From the cell containing the given text, extract its center point as (X, Y) coordinate. 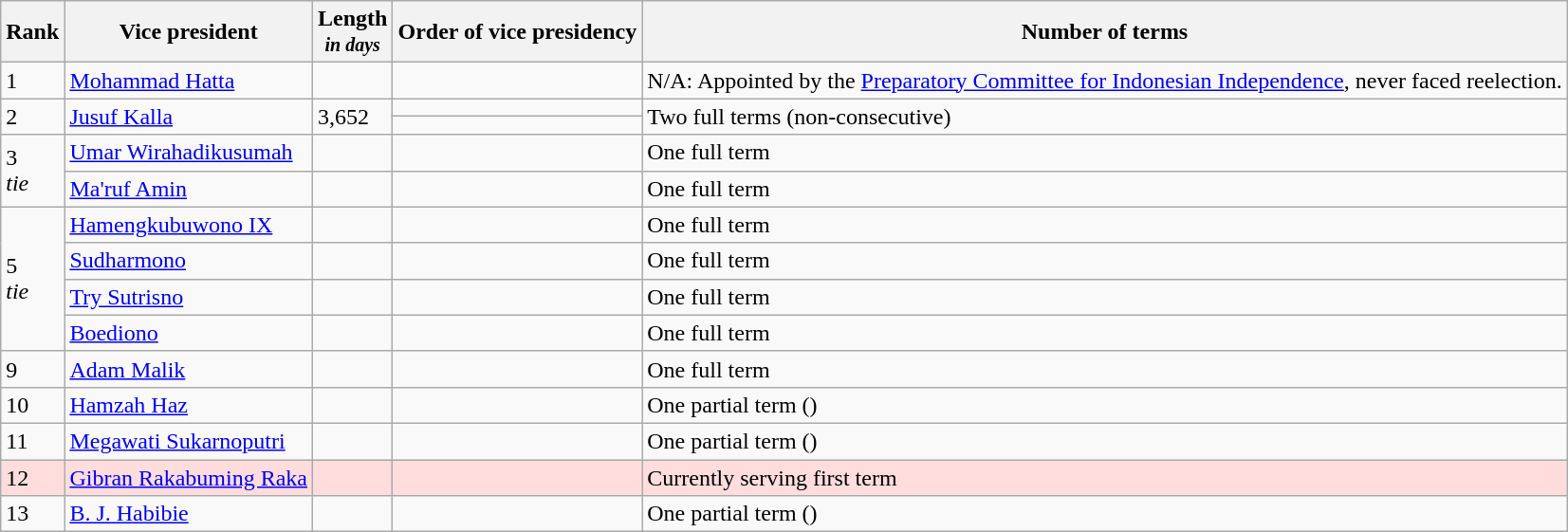
Try Sutrisno (189, 297)
Adam Malik (189, 369)
Jusuf Kalla (189, 117)
3,652 (353, 117)
12 (32, 477)
N/A: Appointed by the Preparatory Committee for Indonesian Independence, never faced reelection. (1104, 81)
10 (32, 405)
Hamzah Haz (189, 405)
Currently serving first term (1104, 477)
Hamengkubuwono IX (189, 225)
1 (32, 81)
Vice president (189, 32)
Umar Wirahadikusumah (189, 153)
Rank (32, 32)
2 (32, 117)
Megawati Sukarnoputri (189, 441)
Mohammad Hatta (189, 81)
Two full terms (non-consecutive) (1104, 117)
13 (32, 514)
Boediono (189, 333)
Number of terms (1104, 32)
Sudharmono (189, 261)
11 (32, 441)
5tie (32, 279)
Lengthin days (353, 32)
B. J. Habibie (189, 514)
Gibran Rakabuming Raka (189, 477)
9 (32, 369)
3tie (32, 171)
Ma'ruf Amin (189, 189)
Order of vice presidency (518, 32)
